Capture the cell that displays the provided text and extract its [X, Y] central coordinate. 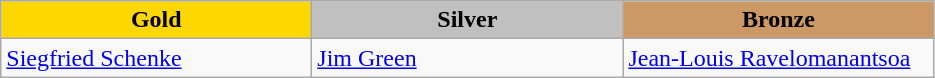
Siegfried Schenke [156, 58]
Jean-Louis Ravelomanantsoa [778, 58]
Silver [468, 20]
Bronze [778, 20]
Jim Green [468, 58]
Gold [156, 20]
